For the text-containing cell, return its midpoint in (X, Y) coordinate format. 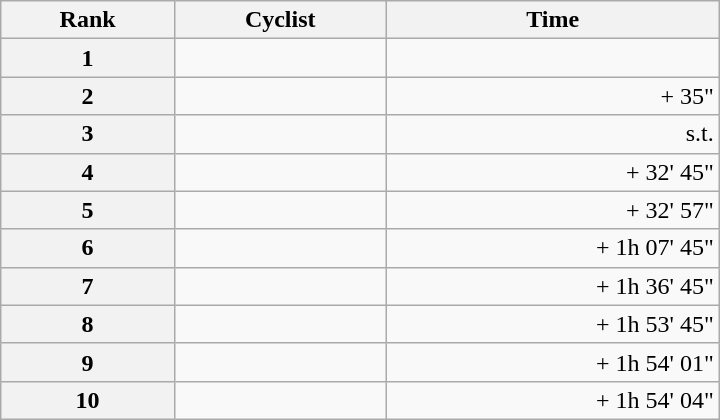
1 (88, 58)
8 (88, 324)
+ 35" (552, 96)
s.t. (552, 134)
3 (88, 134)
Time (552, 20)
9 (88, 362)
10 (88, 400)
+ 1h 54' 01" (552, 362)
4 (88, 172)
Rank (88, 20)
Cyclist (280, 20)
5 (88, 210)
6 (88, 248)
+ 1h 54' 04" (552, 400)
+ 1h 07' 45" (552, 248)
2 (88, 96)
+ 32' 45" (552, 172)
+ 32' 57" (552, 210)
+ 1h 36' 45" (552, 286)
7 (88, 286)
+ 1h 53' 45" (552, 324)
